Determine the [X, Y] coordinate at the center of the cell enclosing the given text.  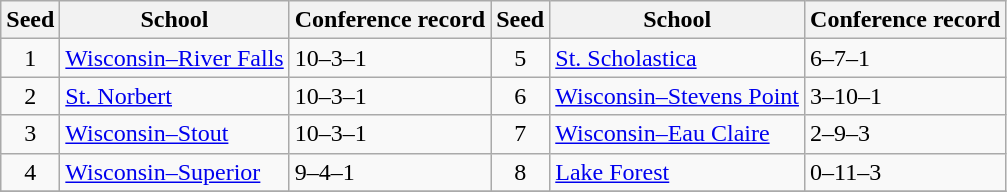
6 [520, 96]
Wisconsin–Stevens Point [678, 96]
St. Norbert [174, 96]
3 [30, 134]
6–7–1 [906, 58]
8 [520, 172]
Wisconsin–River Falls [174, 58]
1 [30, 58]
St. Scholastica [678, 58]
Lake Forest [678, 172]
Wisconsin–Eau Claire [678, 134]
7 [520, 134]
9–4–1 [390, 172]
2–9–3 [906, 134]
2 [30, 96]
4 [30, 172]
Wisconsin–Superior [174, 172]
5 [520, 58]
Wisconsin–Stout [174, 134]
0–11–3 [906, 172]
3–10–1 [906, 96]
